For the text-containing cell, return its midpoint in (X, Y) coordinate format. 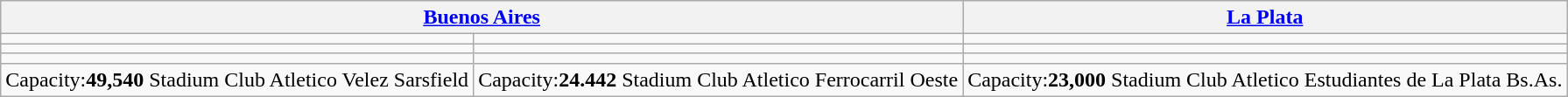
La Plata (1265, 17)
Capacity:24.442 Stadium Club Atletico Ferrocarril Oeste (718, 80)
Buenos Aires (482, 17)
Capacity:49,540 Stadium Club Atletico Velez Sarsfield (237, 80)
Capacity:23,000 Stadium Club Atletico Estudiantes de La Plata Bs.As. (1265, 80)
